Return the [X, Y] coordinate for the center point of the cell that contains the specified text.  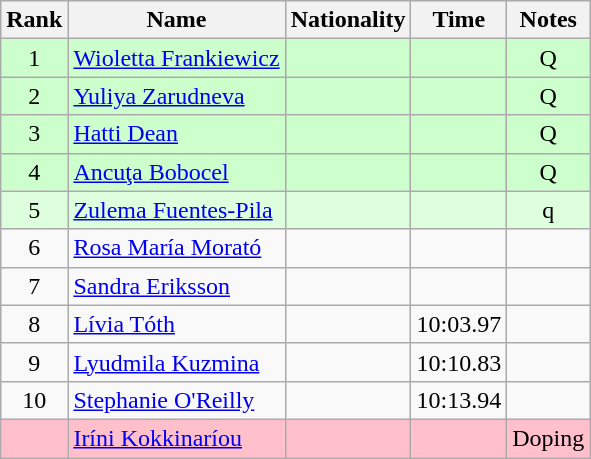
5 [34, 210]
3 [34, 134]
Zulema Fuentes-Pila [176, 210]
8 [34, 324]
Time [459, 20]
10:10.83 [459, 362]
6 [34, 248]
Sandra Eriksson [176, 286]
Notes [548, 20]
4 [34, 172]
Rosa María Morató [176, 248]
Wioletta Frankiewicz [176, 58]
9 [34, 362]
10:13.94 [459, 400]
q [548, 210]
10:03.97 [459, 324]
1 [34, 58]
Rank [34, 20]
Lyudmila Kuzmina [176, 362]
2 [34, 96]
10 [34, 400]
Ancuţa Bobocel [176, 172]
Yuliya Zarudneva [176, 96]
Name [176, 20]
Iríni Kokkinaríou [176, 438]
Stephanie O'Reilly [176, 400]
Doping [548, 438]
7 [34, 286]
Hatti Dean [176, 134]
Lívia Tóth [176, 324]
Nationality [348, 20]
